Provide the (x, y) coordinate of the cell's center where the given text is located.  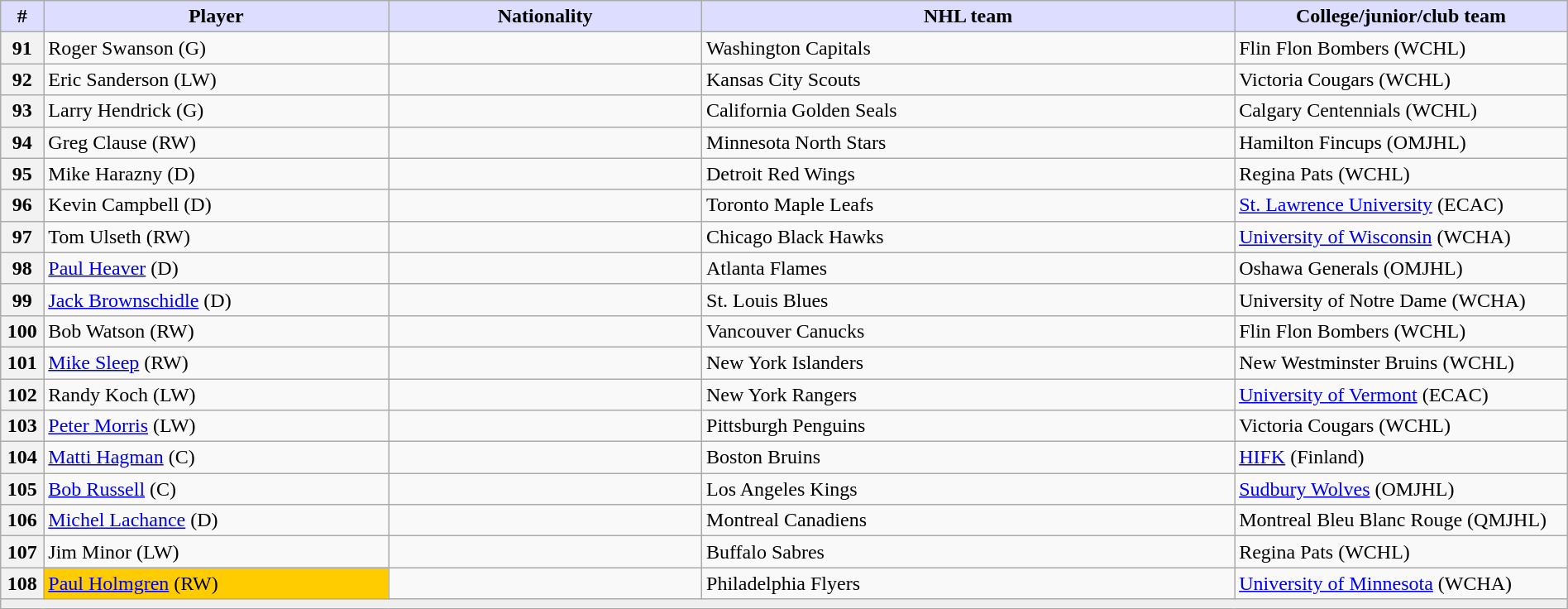
Detroit Red Wings (968, 174)
Mike Sleep (RW) (217, 362)
98 (22, 268)
Jim Minor (LW) (217, 552)
Mike Harazny (D) (217, 174)
California Golden Seals (968, 111)
103 (22, 426)
99 (22, 300)
Nationality (546, 17)
94 (22, 142)
Greg Clause (RW) (217, 142)
Washington Capitals (968, 48)
Toronto Maple Leafs (968, 205)
HIFK (Finland) (1401, 458)
106 (22, 520)
Michel Lachance (D) (217, 520)
Tom Ulseth (RW) (217, 237)
St. Louis Blues (968, 300)
Bob Watson (RW) (217, 331)
Paul Heaver (D) (217, 268)
97 (22, 237)
Hamilton Fincups (OMJHL) (1401, 142)
100 (22, 331)
Chicago Black Hawks (968, 237)
101 (22, 362)
NHL team (968, 17)
102 (22, 395)
Montreal Canadiens (968, 520)
107 (22, 552)
Kevin Campbell (D) (217, 205)
Jack Brownschidle (D) (217, 300)
104 (22, 458)
Oshawa Generals (OMJHL) (1401, 268)
# (22, 17)
Kansas City Scouts (968, 79)
105 (22, 489)
Larry Hendrick (G) (217, 111)
St. Lawrence University (ECAC) (1401, 205)
Calgary Centennials (WCHL) (1401, 111)
92 (22, 79)
Matti Hagman (C) (217, 458)
University of Wisconsin (WCHA) (1401, 237)
New York Islanders (968, 362)
University of Vermont (ECAC) (1401, 395)
Player (217, 17)
University of Notre Dame (WCHA) (1401, 300)
New Westminster Bruins (WCHL) (1401, 362)
Minnesota North Stars (968, 142)
Philadelphia Flyers (968, 583)
Peter Morris (LW) (217, 426)
Los Angeles Kings (968, 489)
Vancouver Canucks (968, 331)
Randy Koch (LW) (217, 395)
Paul Holmgren (RW) (217, 583)
95 (22, 174)
Pittsburgh Penguins (968, 426)
Roger Swanson (G) (217, 48)
Montreal Bleu Blanc Rouge (QMJHL) (1401, 520)
Atlanta Flames (968, 268)
Sudbury Wolves (OMJHL) (1401, 489)
Eric Sanderson (LW) (217, 79)
Boston Bruins (968, 458)
University of Minnesota (WCHA) (1401, 583)
New York Rangers (968, 395)
Bob Russell (C) (217, 489)
93 (22, 111)
108 (22, 583)
Buffalo Sabres (968, 552)
College/junior/club team (1401, 17)
96 (22, 205)
91 (22, 48)
